Provide the (X, Y) coordinate of the cell's center where the given text is located.  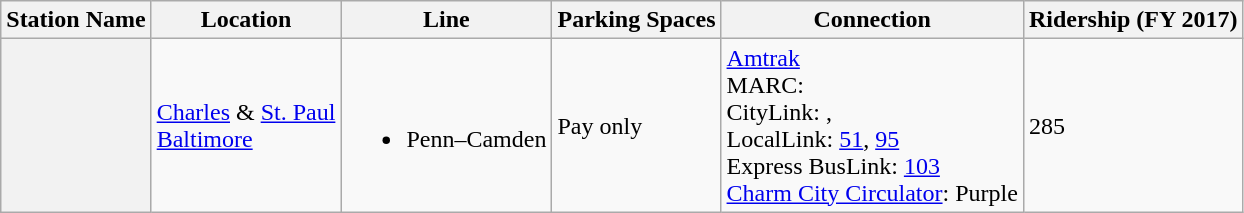
Connection (872, 20)
Location (246, 20)
Charles & St. PaulBaltimore (246, 126)
Ridership (FY 2017) (1133, 20)
Line (446, 20)
285 (1133, 126)
Parking Spaces (636, 20)
Station Name (76, 20)
Amtrak MARC: CityLink: , LocalLink: 51, 95 Express BusLink: 103 Charm City Circulator: Purple (872, 126)
Pay only (636, 126)
Penn–Camden (446, 126)
